Determine the [X, Y] coordinate at the center of the cell enclosing the given text.  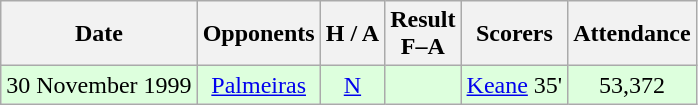
Date [99, 34]
Opponents [258, 34]
Keane 35' [514, 85]
N [352, 85]
Scorers [514, 34]
ResultF–A [423, 34]
30 November 1999 [99, 85]
H / A [352, 34]
53,372 [632, 85]
Palmeiras [258, 85]
Attendance [632, 34]
